Scan for the cell matching the given text and deliver its (x, y) coordinate at center. 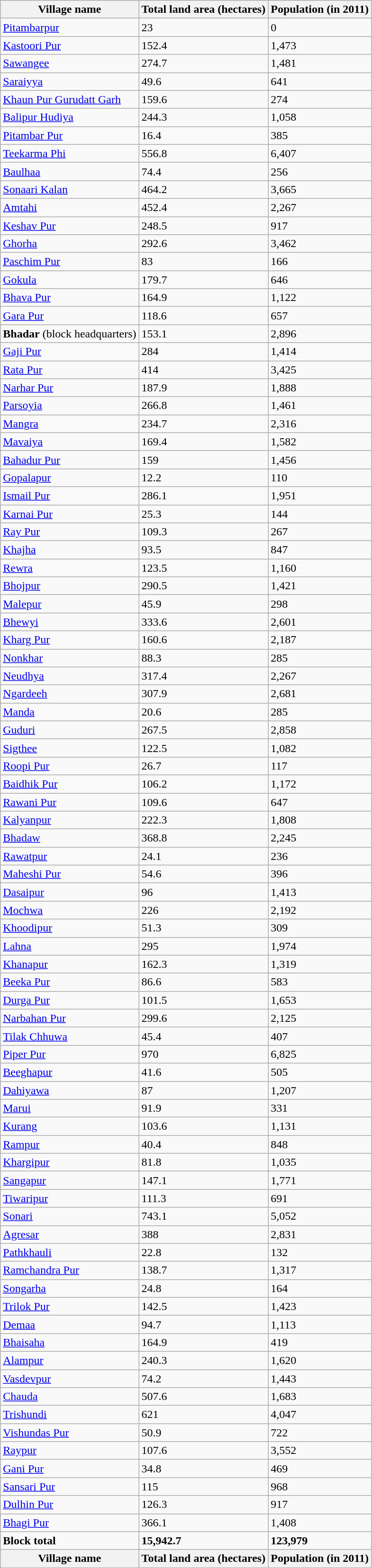
847 (320, 550)
107.6 (204, 1451)
Gara Pur (70, 316)
3,462 (320, 244)
126.3 (204, 1505)
307.9 (204, 694)
3,665 (320, 189)
2,187 (320, 640)
147.1 (204, 1180)
Sonari (70, 1216)
109.6 (204, 802)
Block total (70, 1541)
Ismail Pur (70, 496)
317.4 (204, 676)
34.8 (204, 1469)
2,858 (320, 730)
274.7 (204, 63)
Teekarma Phi (70, 153)
Sansari Pur (70, 1487)
657 (320, 316)
Pathkhauli (70, 1252)
49.6 (204, 81)
Mavaiya (70, 442)
Nonkhar (70, 658)
24.1 (204, 856)
Kharg Pur (70, 640)
298 (320, 604)
3,552 (320, 1451)
Bahadur Pur (70, 460)
419 (320, 1342)
26.7 (204, 766)
169.4 (204, 442)
Ghorha (70, 244)
Balipur Hudiya (70, 117)
1,481 (320, 63)
299.6 (204, 1018)
1,413 (320, 892)
142.5 (204, 1306)
Gopalapur (70, 478)
1,620 (320, 1360)
743.1 (204, 1216)
Bhava Pur (70, 298)
Roopi Pur (70, 766)
222.3 (204, 820)
153.1 (204, 334)
23 (204, 27)
40.4 (204, 1144)
54.6 (204, 874)
Rewra (70, 568)
20.6 (204, 712)
Piper Pur (70, 1054)
111.3 (204, 1198)
Rawani Pur (70, 802)
2,192 (320, 910)
Ramchandra Pur (70, 1270)
464.2 (204, 189)
Amtahi (70, 207)
Pitambar Pur (70, 135)
164 (320, 1288)
1,888 (320, 388)
Trilok Pur (70, 1306)
1,058 (320, 117)
1,122 (320, 298)
101.5 (204, 1000)
469 (320, 1469)
Kurang (70, 1126)
45.4 (204, 1036)
Ray Pur (70, 532)
333.6 (204, 622)
Kalyanpur (70, 820)
1,172 (320, 784)
Khaun Pur Gurudatt Garh (70, 99)
Sangapur (70, 1180)
87 (204, 1090)
256 (320, 171)
Marui (70, 1108)
117 (320, 766)
94.7 (204, 1324)
1,131 (320, 1126)
Tilak Chhuwa (70, 1036)
Vishundas Pur (70, 1433)
Dahiyawa (70, 1090)
109.3 (204, 532)
Sawangee (70, 63)
1,035 (320, 1162)
1,082 (320, 748)
722 (320, 1433)
Saraiyya (70, 81)
Bhadaw (70, 838)
248.5 (204, 226)
1,974 (320, 946)
Pitambarpur (70, 27)
Bhewyi (70, 622)
1,207 (320, 1090)
2,896 (320, 334)
309 (320, 928)
Bhaisaha (70, 1342)
Khargipur (70, 1162)
366.1 (204, 1523)
646 (320, 280)
122.5 (204, 748)
123.5 (204, 568)
Tiwaripur (70, 1198)
5,052 (320, 1216)
110 (320, 478)
Durga Pur (70, 1000)
1,317 (320, 1270)
74.4 (204, 171)
385 (320, 135)
Bhojpur (70, 586)
Rampur (70, 1144)
2,245 (320, 838)
Bhadar (block headquarters) (70, 334)
2,316 (320, 424)
6,825 (320, 1054)
396 (320, 874)
162.3 (204, 964)
Vasdevpur (70, 1379)
968 (320, 1487)
1,461 (320, 406)
Baidhik Pur (70, 784)
12.2 (204, 478)
Guduri (70, 730)
22.8 (204, 1252)
2,125 (320, 1018)
507.6 (204, 1397)
86.6 (204, 982)
15,942.7 (204, 1541)
2,831 (320, 1234)
81.8 (204, 1162)
2,681 (320, 694)
16.4 (204, 135)
407 (320, 1036)
1,113 (320, 1324)
115 (204, 1487)
266.8 (204, 406)
290.5 (204, 586)
1,951 (320, 496)
647 (320, 802)
25.3 (204, 514)
Bhagi Pur (70, 1523)
414 (204, 370)
Songarha (70, 1288)
848 (320, 1144)
123,979 (320, 1541)
Mochwa (70, 910)
138.7 (204, 1270)
Khajha (70, 550)
Dasaipur (70, 892)
1,683 (320, 1397)
88.3 (204, 658)
1,160 (320, 568)
Narhar Pur (70, 388)
45.9 (204, 604)
Dulhin Pur (70, 1505)
103.6 (204, 1126)
1,808 (320, 820)
Paschim Pur (70, 262)
1,423 (320, 1306)
234.7 (204, 424)
51.3 (204, 928)
Parsoyia (70, 406)
160.6 (204, 640)
0 (320, 27)
1,771 (320, 1180)
Mangra (70, 424)
236 (320, 856)
583 (320, 982)
Trishundi (70, 1415)
2,601 (320, 622)
Lahna (70, 946)
Karnai Pur (70, 514)
Rata Pur (70, 370)
267.5 (204, 730)
1,414 (320, 352)
Beeka Pur (70, 982)
91.9 (204, 1108)
1,443 (320, 1379)
93.5 (204, 550)
Sigthee (70, 748)
1,582 (320, 442)
244.3 (204, 117)
3,425 (320, 370)
Neudhya (70, 676)
6,407 (320, 153)
1,408 (320, 1523)
Rawatpur (70, 856)
Kastoori Pur (70, 45)
159 (204, 460)
Gaji Pur (70, 352)
4,047 (320, 1415)
267 (320, 532)
368.8 (204, 838)
106.2 (204, 784)
Maheshi Pur (70, 874)
Demaa (70, 1324)
691 (320, 1198)
Khanapur (70, 964)
1,456 (320, 460)
24.8 (204, 1288)
179.7 (204, 280)
Beeghapur (70, 1072)
144 (320, 514)
556.8 (204, 153)
166 (320, 262)
226 (204, 910)
132 (320, 1252)
641 (320, 81)
50.9 (204, 1433)
159.6 (204, 99)
286.1 (204, 496)
452.4 (204, 207)
Gokula (70, 280)
295 (204, 946)
96 (204, 892)
1,421 (320, 586)
292.6 (204, 244)
Ngardeeh (70, 694)
284 (204, 352)
187.9 (204, 388)
331 (320, 1108)
Chauda (70, 1397)
Manda (70, 712)
621 (204, 1415)
1,653 (320, 1000)
118.6 (204, 316)
Sonaari Kalan (70, 189)
Gani Pur (70, 1469)
Alampur (70, 1360)
505 (320, 1072)
Narbahan Pur (70, 1018)
Keshav Pur (70, 226)
240.3 (204, 1360)
Raypur (70, 1451)
274 (320, 99)
Baulhaa (70, 171)
Malepur (70, 604)
83 (204, 262)
970 (204, 1054)
152.4 (204, 45)
Agresar (70, 1234)
1,473 (320, 45)
1,319 (320, 964)
74.2 (204, 1379)
Khoodipur (70, 928)
388 (204, 1234)
41.6 (204, 1072)
